Find where the given text appears and provide that cell's center as [x, y] coordinate. 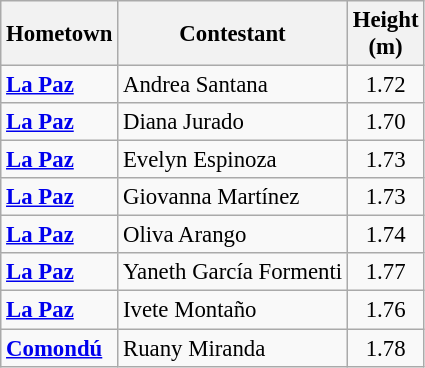
1.76 [385, 310]
Evelyn Espinoza [233, 160]
Oliva Arango [233, 235]
1.74 [385, 235]
Ruany Miranda [233, 348]
1.77 [385, 273]
Comondú [60, 348]
1.72 [385, 85]
Giovanna Martínez [233, 197]
Hometown [60, 34]
Contestant [233, 34]
Andrea Santana [233, 85]
Yaneth García Formenti [233, 273]
Ivete Montaño [233, 310]
Diana Jurado [233, 122]
Height (m) [385, 34]
1.70 [385, 122]
1.78 [385, 348]
